Identify which cell holds the provided text, then report its [X, Y] central coordinate. 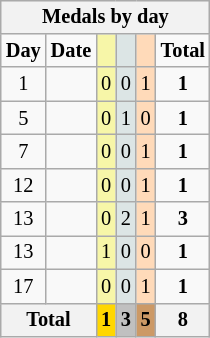
8 [183, 320]
Medals by day [106, 17]
Day [24, 51]
7 [24, 152]
17 [24, 286]
12 [24, 185]
2 [126, 219]
Date [71, 51]
